Locate the cell with the specified text and output its (X, Y) center coordinate. 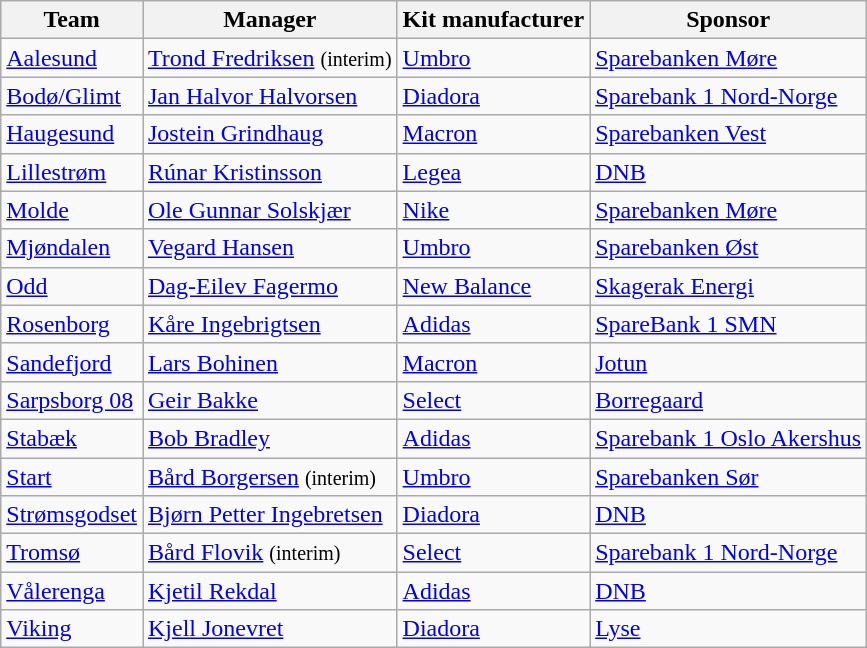
Haugesund (72, 134)
Sparebanken Vest (728, 134)
Jostein Grindhaug (270, 134)
Sponsor (728, 20)
Kåre Ingebrigtsen (270, 324)
Lillestrøm (72, 172)
Lyse (728, 629)
Bård Borgersen (interim) (270, 477)
Sandefjord (72, 362)
Odd (72, 286)
SpareBank 1 SMN (728, 324)
Ole Gunnar Solskjær (270, 210)
Kjetil Rekdal (270, 591)
Sparebanken Sør (728, 477)
Bård Flovik (interim) (270, 553)
Lars Bohinen (270, 362)
Sarpsborg 08 (72, 400)
Team (72, 20)
Bob Bradley (270, 438)
Dag-Eilev Fagermo (270, 286)
Sparebank 1 Oslo Akershus (728, 438)
Mjøndalen (72, 248)
Bjørn Petter Ingebretsen (270, 515)
Manager (270, 20)
Strømsgodset (72, 515)
Aalesund (72, 58)
Borregaard (728, 400)
Rosenborg (72, 324)
Jotun (728, 362)
Geir Bakke (270, 400)
Jan Halvor Halvorsen (270, 96)
Start (72, 477)
Vegard Hansen (270, 248)
Nike (494, 210)
Rúnar Kristinsson (270, 172)
Sparebanken Øst (728, 248)
Kjell Jonevret (270, 629)
Bodø/Glimt (72, 96)
Tromsø (72, 553)
Trond Fredriksen (interim) (270, 58)
Kit manufacturer (494, 20)
Skagerak Energi (728, 286)
New Balance (494, 286)
Stabæk (72, 438)
Molde (72, 210)
Viking (72, 629)
Legea (494, 172)
Vålerenga (72, 591)
